Find where the given text appears and provide that cell's center as (X, Y) coordinate. 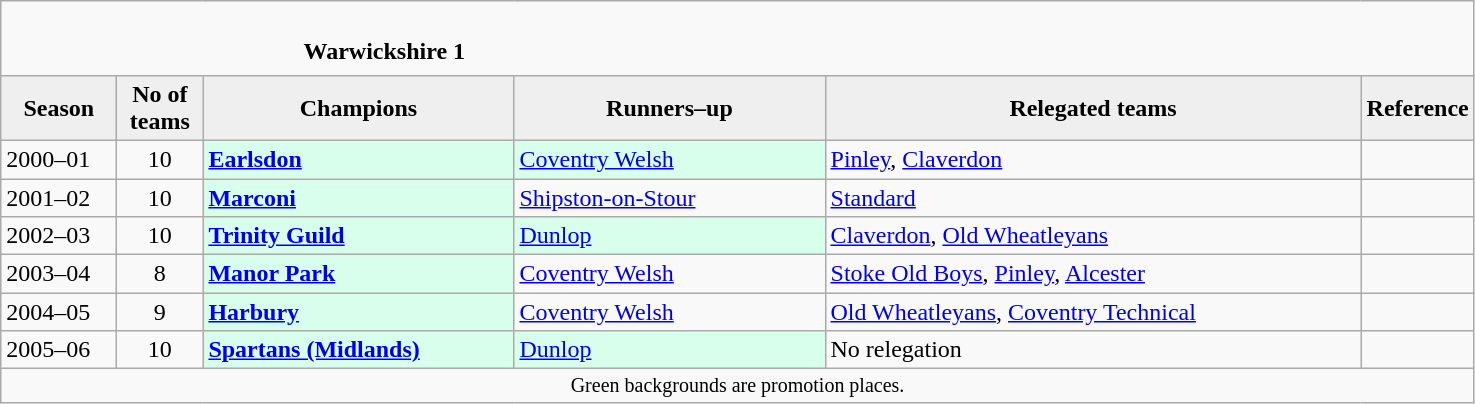
Marconi (358, 197)
Stoke Old Boys, Pinley, Alcester (1093, 274)
2003–04 (59, 274)
Champions (358, 108)
Spartans (Midlands) (358, 350)
2000–01 (59, 159)
Old Wheatleyans, Coventry Technical (1093, 312)
Season (59, 108)
Relegated teams (1093, 108)
Green backgrounds are promotion places. (738, 386)
2005–06 (59, 350)
Trinity Guild (358, 236)
2002–03 (59, 236)
8 (160, 274)
2001–02 (59, 197)
Claverdon, Old Wheatleyans (1093, 236)
2004–05 (59, 312)
Manor Park (358, 274)
Runners–up (670, 108)
Reference (1418, 108)
9 (160, 312)
No relegation (1093, 350)
Shipston-on-Stour (670, 197)
Harbury (358, 312)
Earlsdon (358, 159)
Standard (1093, 197)
No of teams (160, 108)
Pinley, Claverdon (1093, 159)
